Return the (x, y) coordinate for the center point of the cell that contains the specified text.  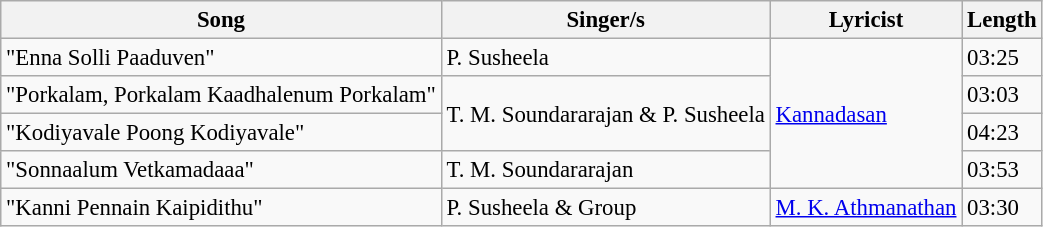
04:23 (1002, 133)
03:53 (1002, 170)
Length (1002, 20)
"Enna Solli Paaduven" (221, 58)
03:25 (1002, 58)
03:03 (1002, 95)
Lyricist (866, 20)
"Porkalam, Porkalam Kaadhalenum Porkalam" (221, 95)
"Sonnaalum Vetkamadaaa" (221, 170)
03:30 (1002, 208)
T. M. Soundararajan & P. Susheela (606, 114)
P. Susheela & Group (606, 208)
T. M. Soundararajan (606, 170)
Song (221, 20)
"Kodiyavale Poong Kodiyavale" (221, 133)
"Kanni Pennain Kaipidithu" (221, 208)
Kannadasan (866, 114)
P. Susheela (606, 58)
M. K. Athmanathan (866, 208)
Singer/s (606, 20)
